Provide the (x, y) coordinate of the cell's center where the given text is located.  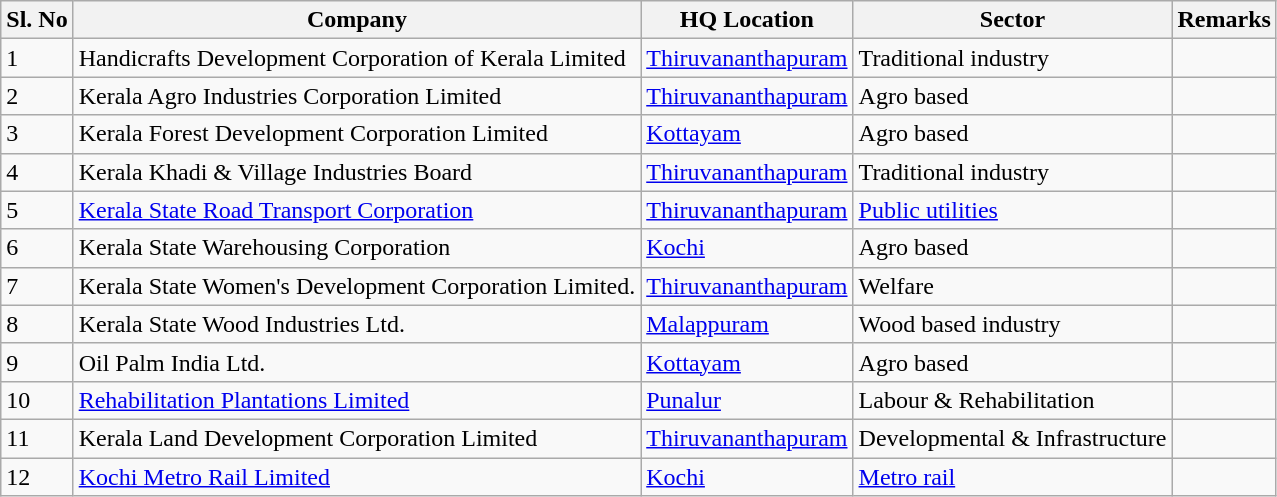
Kerala State Road Transport Corporation (357, 210)
7 (37, 286)
Kerala Forest Development Corporation Limited (357, 134)
Remarks (1224, 20)
11 (37, 438)
2 (37, 96)
HQ Location (747, 20)
Metro rail (1012, 477)
Wood based industry (1012, 324)
4 (37, 172)
8 (37, 324)
Kerala State Warehousing Corporation (357, 248)
Company (357, 20)
Kerala State Wood Industries Ltd. (357, 324)
Public utilities (1012, 210)
Kerala State Women's Development Corporation Limited. (357, 286)
Kerala Khadi & Village Industries Board (357, 172)
10 (37, 400)
Oil Palm India Ltd. (357, 362)
1 (37, 58)
Kochi Metro Rail Limited (357, 477)
Malappuram (747, 324)
Punalur (747, 400)
Sl. No (37, 20)
Kerala Agro Industries Corporation Limited (357, 96)
Sector (1012, 20)
Welfare (1012, 286)
Handicrafts Development Corporation of Kerala Limited (357, 58)
5 (37, 210)
6 (37, 248)
9 (37, 362)
Rehabilitation Plantations Limited (357, 400)
Labour & Rehabilitation (1012, 400)
Developmental & Infrastructure (1012, 438)
Kerala Land Development Corporation Limited (357, 438)
12 (37, 477)
3 (37, 134)
